Find where the given text appears and provide that cell's center as (X, Y) coordinate. 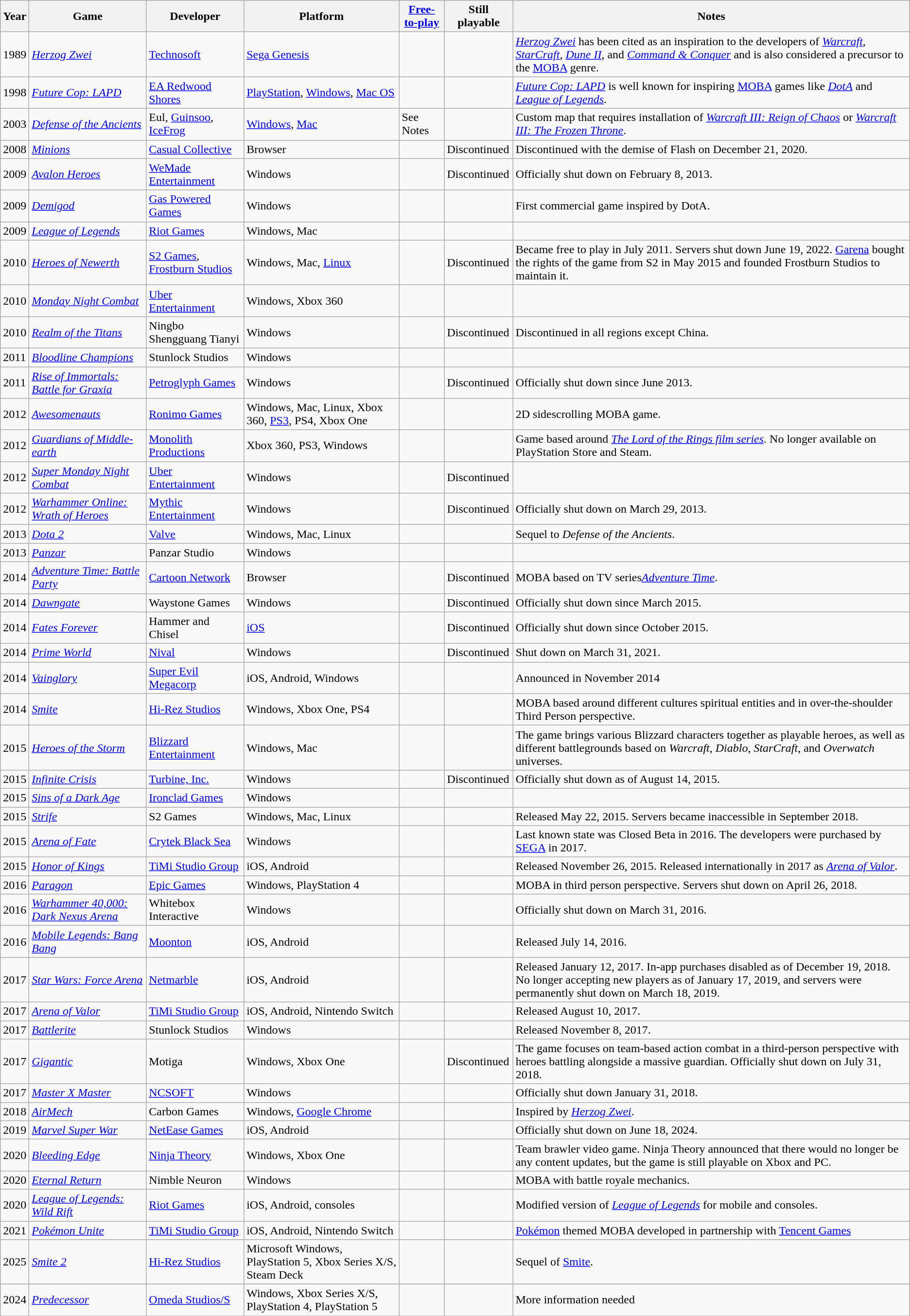
Game based around The Lord of the Rings film series. No longer available on PlayStation Store and Steam. (711, 446)
Officially shut down on June 18, 2024. (711, 1130)
Petroglyph Games (195, 382)
Released May 22, 2015. Servers became inaccessible in September 2018. (711, 816)
Panzar (87, 553)
Vainglory (87, 677)
Heroes of the Storm (87, 747)
2018 (15, 1111)
Future Cop: LAPD (87, 92)
Ninja Theory (195, 1155)
Fates Forever (87, 628)
Released August 10, 2017. (711, 1011)
Panzar Studio (195, 553)
Epic Games (195, 885)
Bleeding Edge (87, 1155)
Hammer and Chisel (195, 628)
Defense of the Ancients (87, 124)
Notes (711, 17)
Demigod (87, 206)
Officially shut down on March 31, 2016. (711, 910)
Officially shut down on February 8, 2013. (711, 174)
NCSOFT (195, 1093)
Officially shut down January 31, 2018. (711, 1093)
Smite 2 (87, 1262)
S2 Games (195, 816)
Infinite Crisis (87, 779)
Free-to-play (422, 17)
Master X Master (87, 1093)
Blizzard Entertainment (195, 747)
Custom map that requires installation of Warcraft III: Reign of Chaos or Warcraft III: The Frozen Throne. (711, 124)
Omeda Studios/S (195, 1300)
First commercial game inspired by DotA. (711, 206)
Discontinued with the demise of Flash on December 21, 2020. (711, 149)
1998 (15, 92)
Platform (322, 17)
Microsoft Windows, PlayStation 5, Xbox Series X/S, Steam Deck (322, 1262)
Officially shut down on March 29, 2013. (711, 509)
Warhammer Online: Wrath of Heroes (87, 509)
Predecessor (87, 1300)
Xbox 360, PS3, Windows (322, 446)
Valve (195, 534)
Ronimo Games (195, 414)
Sequel of Smite. (711, 1262)
Turbine, Inc. (195, 779)
2D sidescrolling MOBA game. (711, 414)
Released November 26, 2015. Released internationally in 2017 as Arena of Valor. (711, 866)
Developer (195, 17)
Windows, Mac, Linux, Xbox 360, PS3, PS4, Xbox One (322, 414)
MOBA in third person perspective. Servers shut down on April 26, 2018. (711, 885)
iOS (322, 628)
Whitebox Interactive (195, 910)
Crytek Black Sea (195, 842)
Eternal Return (87, 1180)
Star Wars: Force Arena (87, 980)
Prime World (87, 653)
Waystone Games (195, 603)
2003 (15, 124)
Carbon Games (195, 1111)
Realm of the Titans (87, 332)
League of Legends (87, 231)
Windows, Xbox One, PS4 (322, 710)
Nimble Neuron (195, 1180)
Minions (87, 149)
Windows, PlayStation 4 (322, 885)
More information needed (711, 1300)
Marvel Super War (87, 1130)
Year (15, 17)
AirMech (87, 1111)
iOS, Android, consoles (322, 1205)
Sequel to Defense of the Ancients. (711, 534)
MOBA based around different cultures spiritual entities and in over-the-shoulder Third Person perspective. (711, 710)
Warhammer 40,000: Dark Nexus Arena (87, 910)
Windows, Xbox Series X/S, PlayStation 4, PlayStation 5 (322, 1300)
S2 Games, Frostburn Studios (195, 262)
Mobile Legends: Bang Bang (87, 942)
Team brawler video game. Ninja Theory announced that there would no longer be any content updates, but the game is still playable on Xbox and PC. (711, 1155)
Announced in November 2014 (711, 677)
NetEase Games (195, 1130)
Released November 8, 2017. (711, 1030)
Paragon (87, 885)
Nival (195, 653)
Officially shut down since October 2015. (711, 628)
PlayStation, Windows, Mac OS (322, 92)
Gas Powered Games (195, 206)
Officially shut down as of August 14, 2015. (711, 779)
Windows, Xbox 360 (322, 300)
iOS, Android, Windows (322, 677)
Sins of a Dark Age (87, 797)
Monday Night Combat (87, 300)
Shut down on March 31, 2021. (711, 653)
Future Cop: LAPD is well known for inspiring MOBA games like DotA and League of Legends. (711, 92)
Mythic Entertainment (195, 509)
Ningbo Shengguang Tianyi (195, 332)
League of Legends: Wild Rift (87, 1205)
WeMade Entertainment (195, 174)
Ironclad Games (195, 797)
Moonton (195, 942)
Modified version of League of Legends for mobile and consoles. (711, 1205)
2019 (15, 1130)
Dawngate (87, 603)
Released July 14, 2016. (711, 942)
Game (87, 17)
Inspired by Herzog Zwei. (711, 1111)
Still playable (478, 17)
Pokémon Unite (87, 1230)
Heroes of Newerth (87, 262)
Pokémon themed MOBA developed in partnership with Tencent Games (711, 1230)
Bloodline Champions (87, 357)
Discontinued in all regions except China. (711, 332)
Sega Genesis (322, 54)
See Notes (422, 124)
Awesomenauts (87, 414)
Casual Collective (195, 149)
Monolith Productions (195, 446)
2025 (15, 1262)
Super Evil Megacorp (195, 677)
Netmarble (195, 980)
Gigantic (87, 1061)
MOBA with battle royale mechanics. (711, 1180)
Windows, Google Chrome (322, 1111)
Guardians of Middle-earth (87, 446)
EA Redwood Shores (195, 92)
Smite (87, 710)
Eul, Guinsoo, IceFrog (195, 124)
Officially shut down since June 2013. (711, 382)
Arena of Valor (87, 1011)
Officially shut down since March 2015. (711, 603)
2024 (15, 1300)
Battlerite (87, 1030)
Technosoft (195, 54)
Cartoon Network (195, 577)
Last known state was Closed Beta in 2016. The developers were purchased by SEGA in 2017. (711, 842)
Honor of Kings (87, 866)
Super Monday Night Combat (87, 477)
Avalon Heroes (87, 174)
MOBA based on TV seriesAdventure Time. (711, 577)
Arena of Fate (87, 842)
Strife (87, 816)
Rise of Immortals: Battle for Graxia (87, 382)
2008 (15, 149)
1989 (15, 54)
2021 (15, 1230)
Adventure Time: Battle Party (87, 577)
Herzog Zwei (87, 54)
Dota 2 (87, 534)
Motiga (195, 1061)
